Extract the [X, Y] coordinate from the center of the cell holding the provided text.  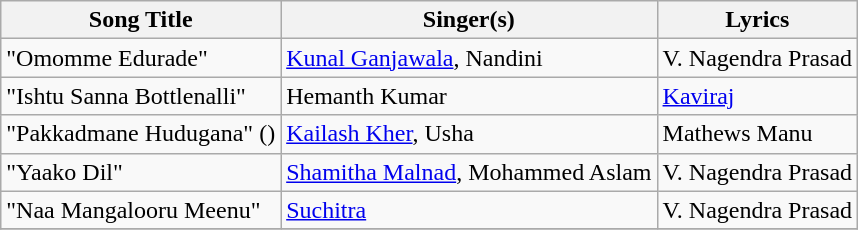
Singer(s) [469, 20]
"Ishtu Sanna Bottlenalli" [141, 96]
Song Title [141, 20]
Shamitha Malnad, Mohammed Aslam [469, 172]
"Naa Mangalooru Meenu" [141, 210]
"Pakkadmane Hudugana" () [141, 134]
"Yaako Dil" [141, 172]
"Omomme Edurade" [141, 58]
Kailash Kher, Usha [469, 134]
Mathews Manu [758, 134]
Kaviraj [758, 96]
Hemanth Kumar [469, 96]
Suchitra [469, 210]
Kunal Ganjawala, Nandini [469, 58]
Lyrics [758, 20]
